Extract the [x, y] coordinate from the center of the cell holding the provided text.  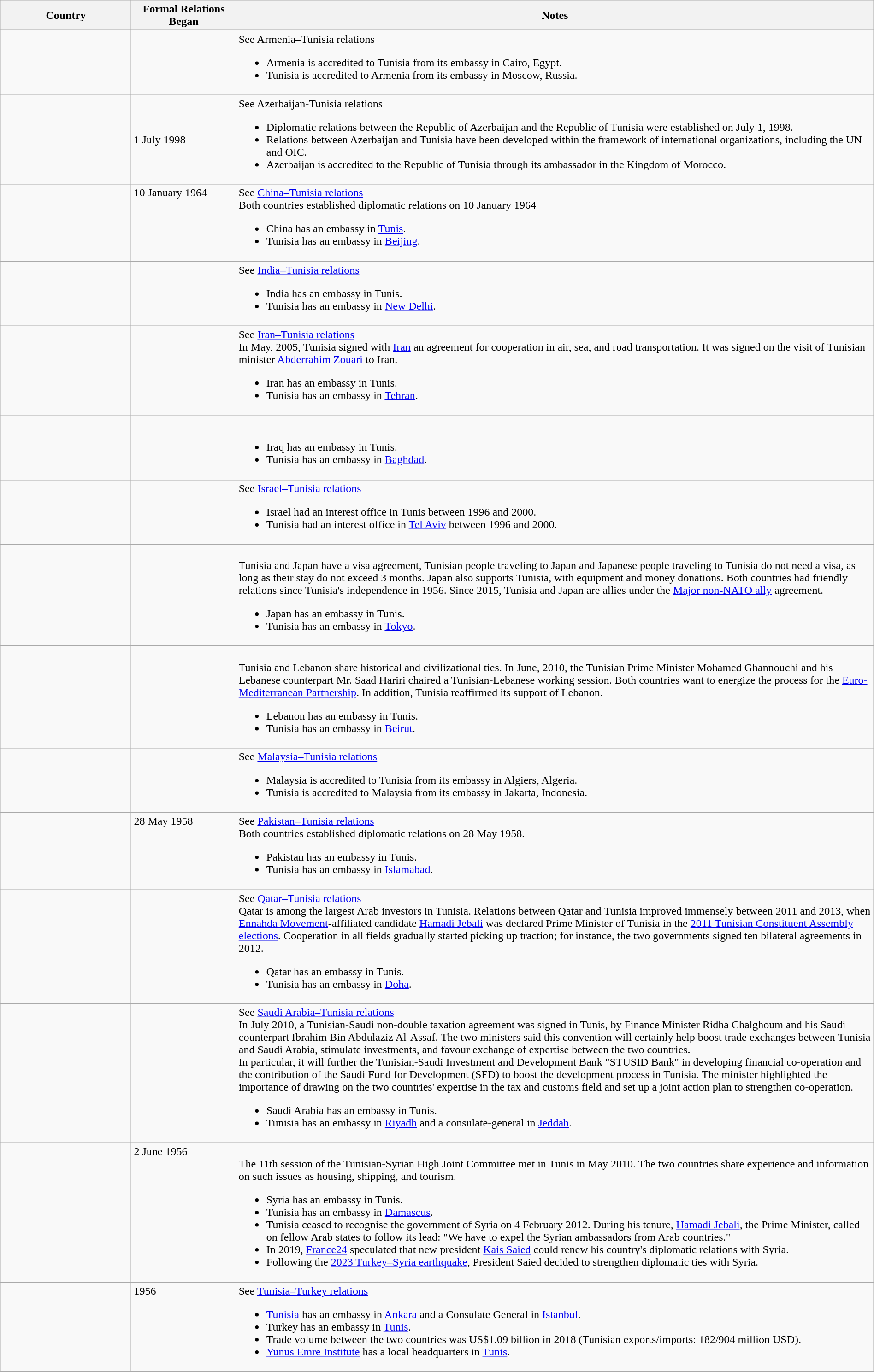
2 June 1956 [183, 1213]
1956 [183, 1327]
Country [66, 16]
28 May 1958 [183, 850]
1 July 1998 [183, 140]
10 January 1964 [183, 223]
Notes [555, 16]
Iraq has an embassy in Tunis.Tunisia has an embassy in Baghdad. [555, 447]
Formal Relations Began [183, 16]
See India–Tunisia relationsIndia has an embassy in Tunis.Tunisia has an embassy in New Delhi. [555, 293]
